Capture the cell that displays the provided text and extract its (x, y) central coordinate. 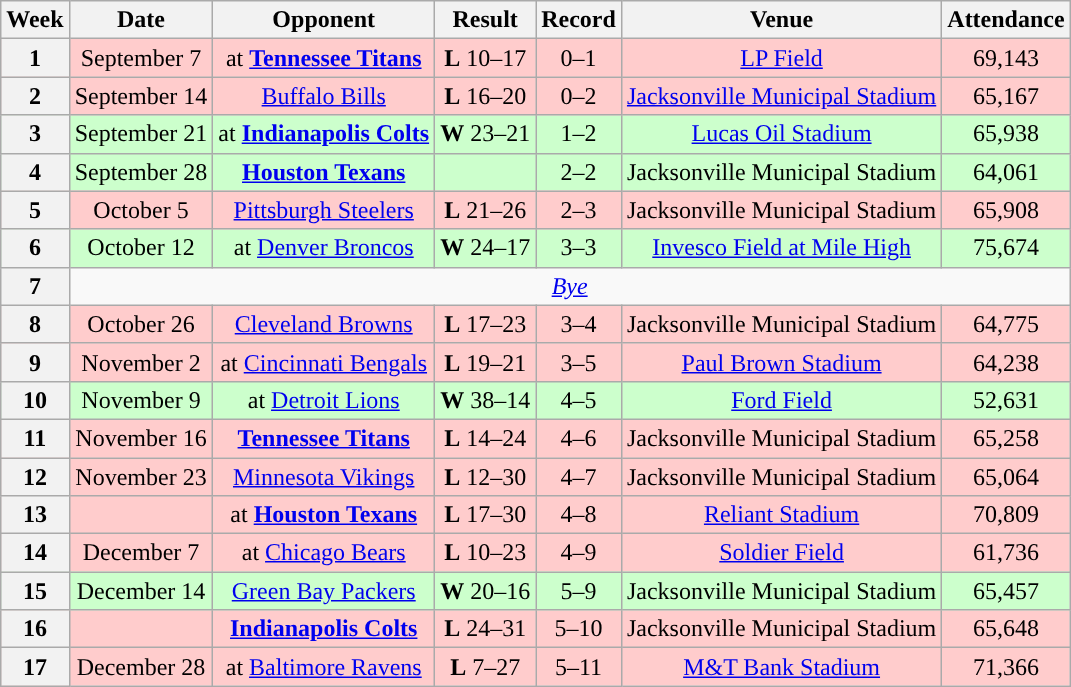
0–2 (579, 96)
December 14 (141, 591)
September 7 (141, 58)
W 23–21 (486, 134)
Soldier Field (781, 553)
6 (35, 248)
65,908 (1006, 210)
Bye (570, 286)
Reliant Stadium (781, 515)
at Detroit Lions (324, 400)
November 16 (141, 438)
65,258 (1006, 438)
November 2 (141, 362)
Result (486, 20)
70,809 (1006, 515)
Minnesota Vikings (324, 477)
October 5 (141, 210)
64,061 (1006, 172)
Date (141, 20)
4–5 (579, 400)
November 9 (141, 400)
L 17–30 (486, 515)
12 (35, 477)
13 (35, 515)
64,775 (1006, 324)
LP Field (781, 58)
Record (579, 20)
Opponent (324, 20)
December 28 (141, 667)
5–10 (579, 629)
Lucas Oil Stadium (781, 134)
4–6 (579, 438)
October 26 (141, 324)
2–3 (579, 210)
Green Bay Packers (324, 591)
Paul Brown Stadium (781, 362)
L 24–31 (486, 629)
4–8 (579, 515)
10 (35, 400)
71,366 (1006, 667)
at Chicago Bears (324, 553)
Cleveland Browns (324, 324)
at Baltimore Ravens (324, 667)
65,064 (1006, 477)
at Tennessee Titans (324, 58)
64,238 (1006, 362)
Houston Texans (324, 172)
Week (35, 20)
17 (35, 667)
W 24–17 (486, 248)
65,648 (1006, 629)
9 (35, 362)
2 (35, 96)
L 21–26 (486, 210)
L 19–21 (486, 362)
4–9 (579, 553)
69,143 (1006, 58)
8 (35, 324)
5 (35, 210)
L 14–24 (486, 438)
L 7–27 (486, 667)
September 21 (141, 134)
L 16–20 (486, 96)
5–9 (579, 591)
4–7 (579, 477)
at Houston Texans (324, 515)
at Indianapolis Colts (324, 134)
75,674 (1006, 248)
11 (35, 438)
Venue (781, 20)
5–11 (579, 667)
L 17–23 (486, 324)
W 20–16 (486, 591)
L 10–23 (486, 553)
1–2 (579, 134)
September 14 (141, 96)
2–2 (579, 172)
October 12 (141, 248)
15 (35, 591)
65,167 (1006, 96)
September 28 (141, 172)
3 (35, 134)
M&T Bank Stadium (781, 667)
Ford Field (781, 400)
7 (35, 286)
65,457 (1006, 591)
0–1 (579, 58)
61,736 (1006, 553)
Attendance (1006, 20)
December 7 (141, 553)
W 38–14 (486, 400)
16 (35, 629)
Buffalo Bills (324, 96)
at Denver Broncos (324, 248)
L 10–17 (486, 58)
14 (35, 553)
Invesco Field at Mile High (781, 248)
65,938 (1006, 134)
52,631 (1006, 400)
3–5 (579, 362)
Indianapolis Colts (324, 629)
3–4 (579, 324)
3–3 (579, 248)
November 23 (141, 477)
Tennessee Titans (324, 438)
4 (35, 172)
Pittsburgh Steelers (324, 210)
at Cincinnati Bengals (324, 362)
L 12–30 (486, 477)
1 (35, 58)
